Identify which cell holds the provided text, then report its [X, Y] central coordinate. 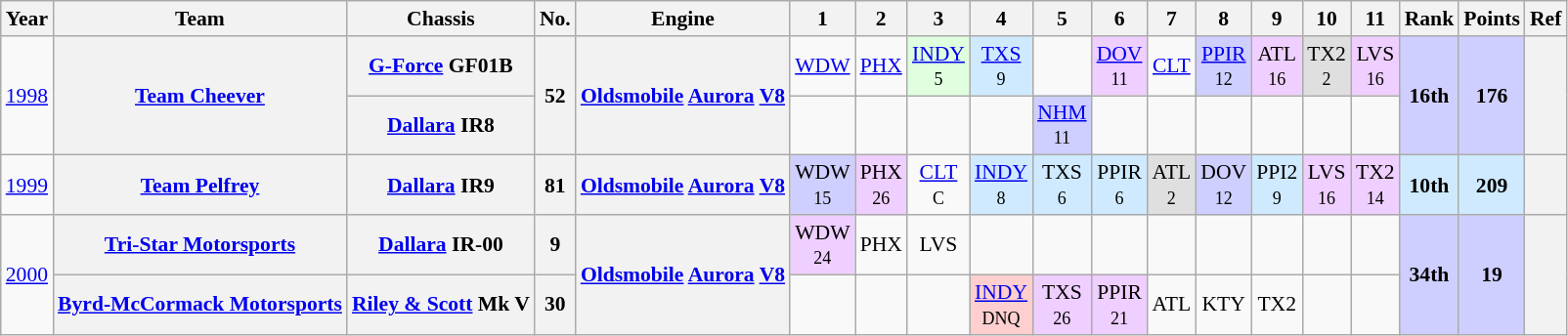
1998 [27, 96]
34th [1429, 274]
Chassis [441, 19]
11 [1375, 19]
ATL2 [1172, 186]
G-Force GF01B [441, 66]
Year [27, 19]
WDW [822, 66]
19 [1492, 274]
8 [1224, 19]
TX214 [1375, 186]
Team Pelfrey [199, 186]
PHX26 [882, 186]
Dallara IR-00 [441, 244]
No. [555, 19]
TXS6 [1062, 186]
6 [1120, 19]
1 [822, 19]
PPIR21 [1120, 305]
Ref [1546, 19]
ATL16 [1277, 66]
30 [555, 305]
NHM11 [1062, 125]
PPI29 [1277, 186]
CLTC [938, 186]
Dallara IR8 [441, 125]
Team [199, 19]
3 [938, 19]
81 [555, 186]
Rank [1429, 19]
TX2 [1277, 305]
4 [1001, 19]
KTY [1224, 305]
PPIR12 [1224, 66]
7 [1172, 19]
CLT [1172, 66]
176 [1492, 96]
LVS [938, 244]
52 [555, 96]
TX22 [1327, 66]
WDW15 [822, 186]
2 [882, 19]
209 [1492, 186]
DOV11 [1120, 66]
Tri-Star Motorsports [199, 244]
PPIR6 [1120, 186]
INDY5 [938, 66]
Riley & Scott Mk V [441, 305]
16th [1429, 96]
TXS26 [1062, 305]
Dallara IR9 [441, 186]
Engine [682, 19]
ATL [1172, 305]
1999 [27, 186]
TXS9 [1001, 66]
INDYDNQ [1001, 305]
2000 [27, 274]
10th [1429, 186]
Byrd-McCormack Motorsports [199, 305]
Points [1492, 19]
INDY8 [1001, 186]
10 [1327, 19]
5 [1062, 19]
Team Cheever [199, 96]
WDW24 [822, 244]
DOV12 [1224, 186]
